Scan for the cell matching the given text and deliver its (X, Y) coordinate at center. 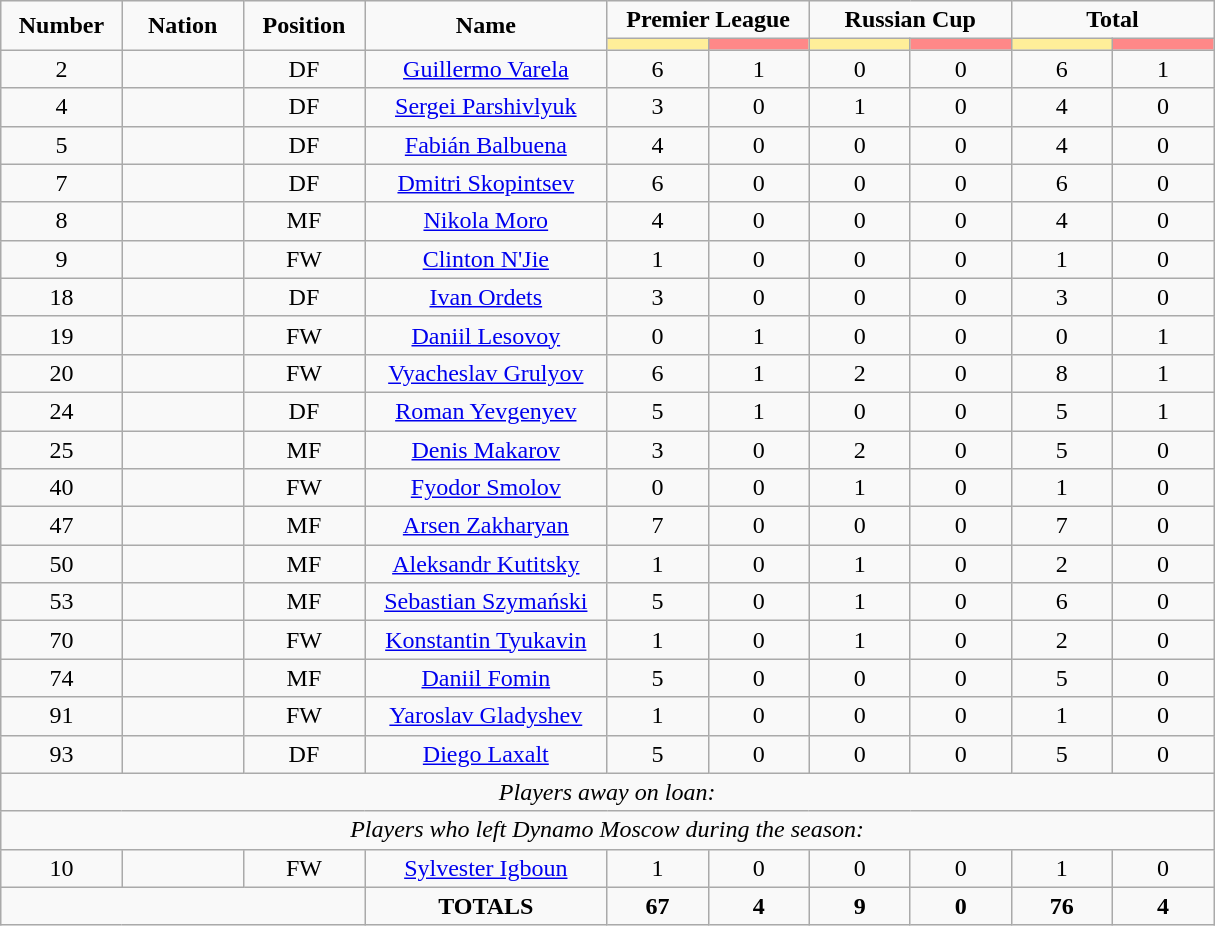
Daniil Fomin (486, 678)
50 (62, 564)
70 (62, 640)
Number (62, 26)
Nikola Moro (486, 221)
76 (1062, 906)
93 (62, 754)
Players who left Dynamo Moscow during the season: (608, 830)
Players away on loan: (608, 792)
Sergei Parshivlyuk (486, 107)
TOTALS (486, 906)
Dmitri Skopintsev (486, 183)
19 (62, 335)
20 (62, 373)
Fyodor Smolov (486, 488)
Diego Laxalt (486, 754)
Nation (182, 26)
Sylvester Igboun (486, 868)
Fabián Balbuena (486, 145)
Vyacheslav Grulyov (486, 373)
Premier League (708, 20)
Roman Yevgenyev (486, 411)
Sebastian Szymański (486, 602)
18 (62, 297)
Yaroslav Gladyshev (486, 716)
10 (62, 868)
Russian Cup (910, 20)
Position (304, 26)
Total (1112, 20)
Konstantin Tyukavin (486, 640)
67 (658, 906)
25 (62, 449)
47 (62, 526)
24 (62, 411)
91 (62, 716)
Arsen Zakharyan (486, 526)
Clinton N'Jie (486, 259)
Name (486, 26)
74 (62, 678)
Denis Makarov (486, 449)
53 (62, 602)
40 (62, 488)
Ivan Ordets (486, 297)
Aleksandr Kutitsky (486, 564)
Daniil Lesovoy (486, 335)
Guillermo Varela (486, 69)
